Determine the [X, Y] coordinate at the center of the cell enclosing the given text.  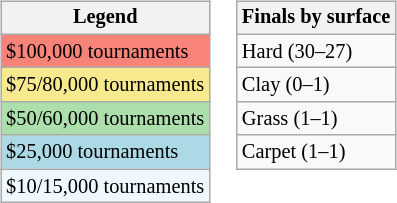
Hard (30–27) [316, 51]
Carpet (1–1) [316, 152]
$10/15,000 tournaments [105, 186]
$100,000 tournaments [105, 51]
Legend [105, 18]
Grass (1–1) [316, 119]
$75/80,000 tournaments [105, 85]
Clay (0–1) [316, 85]
Finals by surface [316, 18]
$50/60,000 tournaments [105, 119]
$25,000 tournaments [105, 152]
